For the text-containing cell, return its midpoint in (x, y) coordinate format. 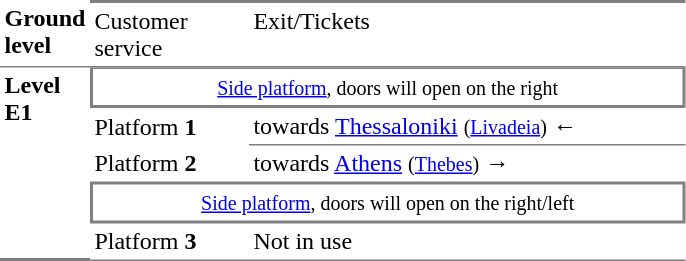
Exit/Tickets (467, 34)
Platform 2 (170, 164)
Side platform, doors will open on the right (388, 88)
Customer service (170, 34)
towards Athens (Thebes) → (467, 164)
Side platform, doors will open on the right/left (388, 203)
Ground level (45, 34)
Platform 1 (170, 127)
towards Thessaloniki (Livadeia) ← (467, 127)
